From the cell containing the given text, extract its center point as (X, Y) coordinate. 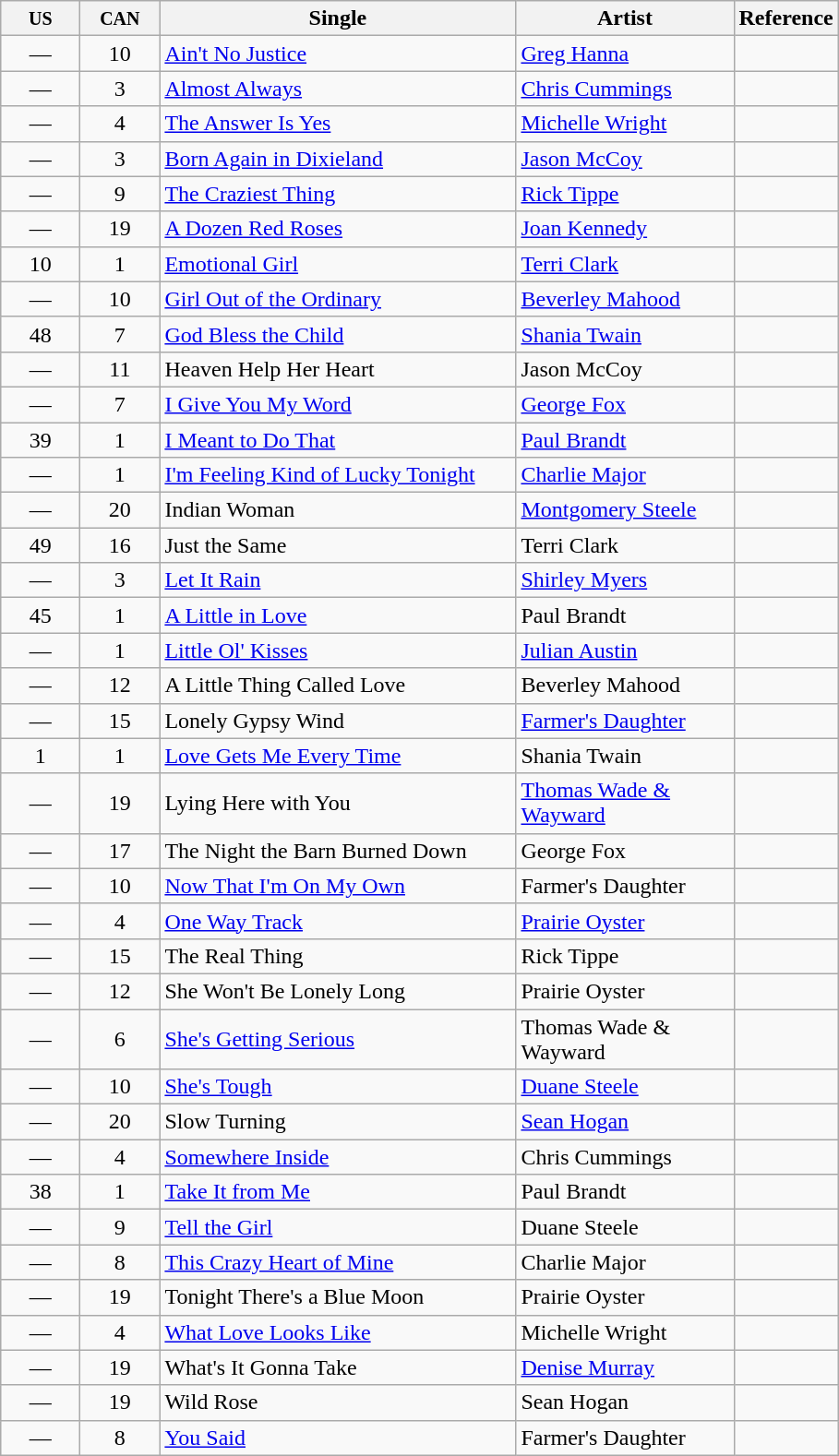
Shirley Myers (625, 580)
God Bless the Child (338, 334)
The Craziest Thing (338, 194)
Little Ol' Kisses (338, 650)
Love Gets Me Every Time (338, 756)
Girl Out of the Ordinary (338, 299)
Joan Kennedy (625, 229)
Now That I'm On My Own (338, 886)
49 (41, 545)
Somewhere Inside (338, 1157)
Reference (786, 18)
Denise Murray (625, 1367)
Emotional Girl (338, 264)
Let It Rain (338, 580)
One Way Track (338, 921)
39 (41, 440)
A Little in Love (338, 615)
She's Tough (338, 1087)
A Dozen Red Roses (338, 229)
Lonely Gypsy Wind (338, 721)
Wild Rose (338, 1402)
Born Again in Dixieland (338, 159)
This Crazy Heart of Mine (338, 1262)
Tonight There's a Blue Moon (338, 1297)
I Meant to Do That (338, 440)
Heaven Help Her Heart (338, 369)
The Real Thing (338, 956)
Artist (625, 18)
11 (120, 369)
Montgomery Steele (625, 510)
48 (41, 334)
What's It Gonna Take (338, 1367)
CAN (120, 18)
Julian Austin (625, 650)
I Give You My Word (338, 404)
The Night the Barn Burned Down (338, 851)
I'm Feeling Kind of Lucky Tonight (338, 475)
Just the Same (338, 545)
She's Getting Serious (338, 1039)
6 (120, 1039)
A Little Thing Called Love (338, 686)
Almost Always (338, 89)
Tell the Girl (338, 1227)
Take It from Me (338, 1192)
45 (41, 615)
Slow Turning (338, 1122)
Greg Hanna (625, 54)
US (41, 18)
17 (120, 851)
You Said (338, 1438)
Ain't No Justice (338, 54)
16 (120, 545)
What Love Looks Like (338, 1332)
38 (41, 1192)
Lying Here with You (338, 803)
Single (338, 18)
Indian Woman (338, 510)
She Won't Be Lonely Long (338, 991)
The Answer Is Yes (338, 124)
